Detect which cell encompasses the target text, then output its (x, y) center coordinate. 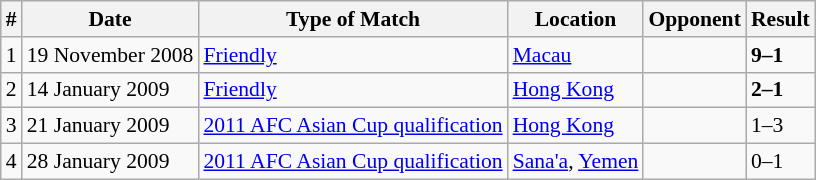
Location (576, 19)
Opponent (694, 19)
19 November 2008 (110, 55)
Date (110, 19)
Macau (576, 55)
2–1 (780, 90)
Type of Match (352, 19)
1 (12, 55)
21 January 2009 (110, 126)
3 (12, 126)
2 (12, 90)
# (12, 19)
14 January 2009 (110, 90)
9–1 (780, 55)
Result (780, 19)
4 (12, 162)
28 January 2009 (110, 162)
1–3 (780, 126)
Sana'a, Yemen (576, 162)
0–1 (780, 162)
